Find where the given text appears and provide that cell's center as (X, Y) coordinate. 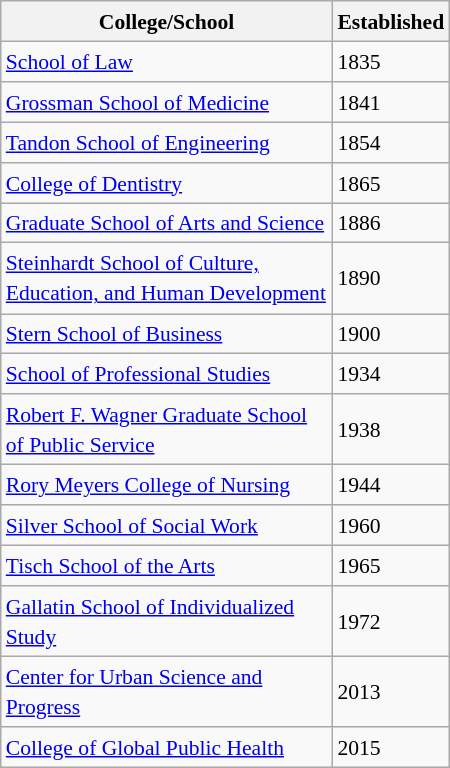
1886 (390, 223)
College of Global Public Health (167, 747)
Tisch School of the Arts (167, 566)
College/School (167, 21)
Silver School of Social Work (167, 526)
Tandon School of Engineering (167, 142)
Rory Meyers College of Nursing (167, 485)
1938 (390, 430)
1835 (390, 62)
Steinhardt School of Culture, Education, and Human Development (167, 278)
1972 (390, 622)
1841 (390, 102)
Grossman School of Medicine (167, 102)
School of Professional Studies (167, 374)
1865 (390, 183)
1960 (390, 526)
2015 (390, 747)
Center for Urban Science and Progress (167, 692)
Gallatin School of Individualized Study (167, 622)
Stern School of Business (167, 334)
2013 (390, 692)
1900 (390, 334)
1934 (390, 374)
Graduate School of Arts and Science (167, 223)
College of Dentistry (167, 183)
Robert F. Wagner Graduate School of Public Service (167, 430)
School of Law (167, 62)
Established (390, 21)
1890 (390, 278)
1944 (390, 485)
1854 (390, 142)
1965 (390, 566)
